Capture the cell that displays the provided text and extract its (x, y) central coordinate. 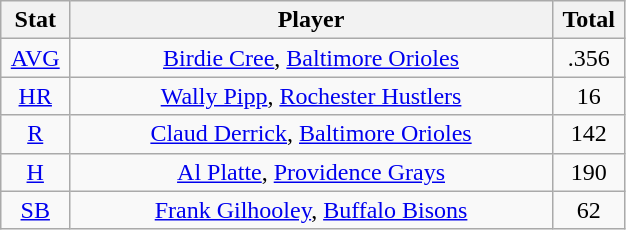
142 (588, 134)
190 (588, 172)
R (36, 134)
SB (36, 210)
.356 (588, 58)
Birdie Cree, Baltimore Orioles (312, 58)
HR (36, 96)
Al Platte, Providence Grays (312, 172)
Stat (36, 20)
Player (312, 20)
H (36, 172)
16 (588, 96)
62 (588, 210)
Wally Pipp, Rochester Hustlers (312, 96)
Frank Gilhooley, Buffalo Bisons (312, 210)
AVG (36, 58)
Total (588, 20)
Claud Derrick, Baltimore Orioles (312, 134)
